Provide the [x, y] coordinate of the cell's center where the given text is located.  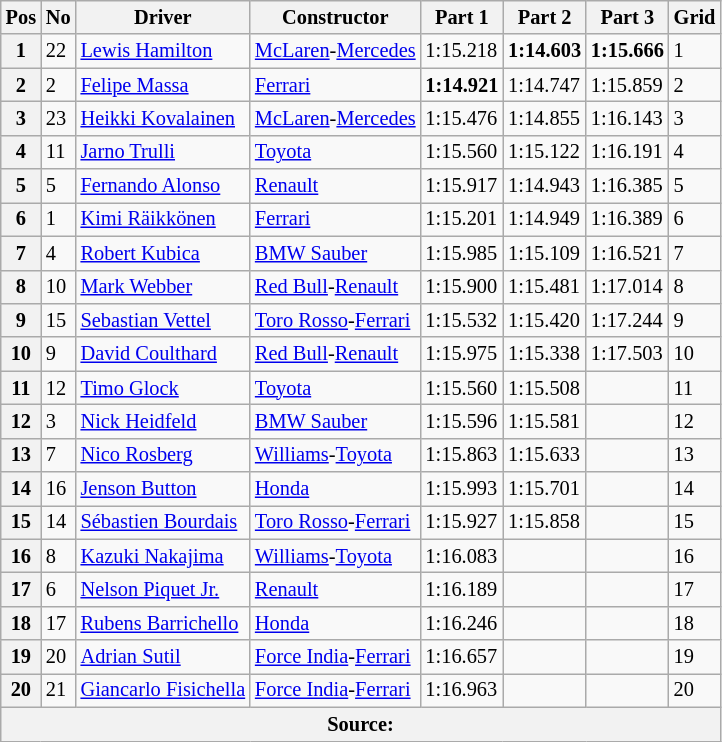
1:15.859 [628, 85]
1:15.201 [462, 219]
1:15.900 [462, 287]
1:15.338 [544, 354]
Jenson Button [163, 489]
1:16.246 [462, 623]
Grid [695, 17]
1:15.508 [544, 388]
1:15.420 [544, 320]
1:14.603 [544, 51]
1:15.858 [544, 522]
Lewis Hamilton [163, 51]
Constructor [335, 17]
Mark Webber [163, 287]
23 [58, 118]
1:15.596 [462, 421]
1:16.385 [628, 186]
Fernando Alonso [163, 186]
Rubens Barrichello [163, 623]
1:15.701 [544, 489]
1:15.993 [462, 489]
1:16.521 [628, 253]
Part 3 [628, 17]
1:16.191 [628, 152]
Part 2 [544, 17]
22 [58, 51]
1:15.581 [544, 421]
1:15.218 [462, 51]
1:16.189 [462, 589]
1:16.963 [462, 690]
No [58, 17]
21 [58, 690]
Source: [361, 724]
1:16.657 [462, 657]
Timo Glock [163, 388]
1:15.927 [462, 522]
Giancarlo Fisichella [163, 690]
1:14.747 [544, 85]
1:14.949 [544, 219]
1:15.633 [544, 455]
David Coulthard [163, 354]
Driver [163, 17]
Kimi Räikkönen [163, 219]
1:16.389 [628, 219]
Pos [21, 17]
1:15.532 [462, 320]
1:15.917 [462, 186]
1:15.975 [462, 354]
Nelson Piquet Jr. [163, 589]
1:14.921 [462, 85]
Kazuki Nakajima [163, 556]
1:16.083 [462, 556]
1:17.014 [628, 287]
1:16.143 [628, 118]
1:15.666 [628, 51]
1:14.855 [544, 118]
Part 1 [462, 17]
Nico Rosberg [163, 455]
Nick Heidfeld [163, 421]
Felipe Massa [163, 85]
1:15.122 [544, 152]
1:17.244 [628, 320]
Robert Kubica [163, 253]
Heikki Kovalainen [163, 118]
Jarno Trulli [163, 152]
Adrian Sutil [163, 657]
1:15.863 [462, 455]
1:17.503 [628, 354]
1:15.109 [544, 253]
1:15.481 [544, 287]
Sébastien Bourdais [163, 522]
1:15.476 [462, 118]
Sebastian Vettel [163, 320]
1:15.985 [462, 253]
1:14.943 [544, 186]
